Locate the cell with the specified text and output its [x, y] center coordinate. 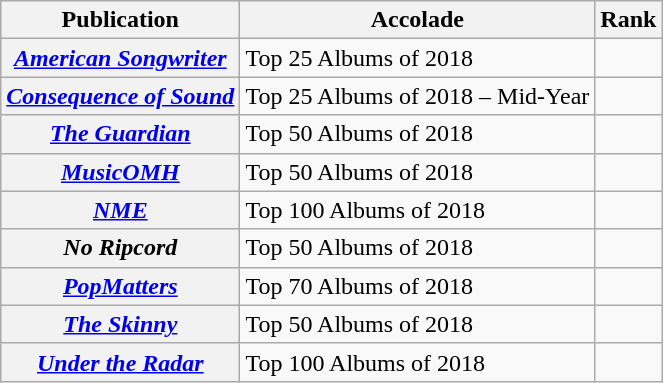
The Skinny [120, 324]
Top 70 Albums of 2018 [418, 286]
MusicOMH [120, 172]
Consequence of Sound [120, 96]
Under the Radar [120, 362]
The Guardian [120, 134]
Top 25 Albums of 2018 [418, 58]
No Ripcord [120, 248]
Rank [628, 20]
NME [120, 210]
American Songwriter [120, 58]
Top 25 Albums of 2018 – Mid-Year [418, 96]
PopMatters [120, 286]
Publication [120, 20]
Accolade [418, 20]
